Determine the [x, y] coordinate at the center of the cell enclosing the given text.  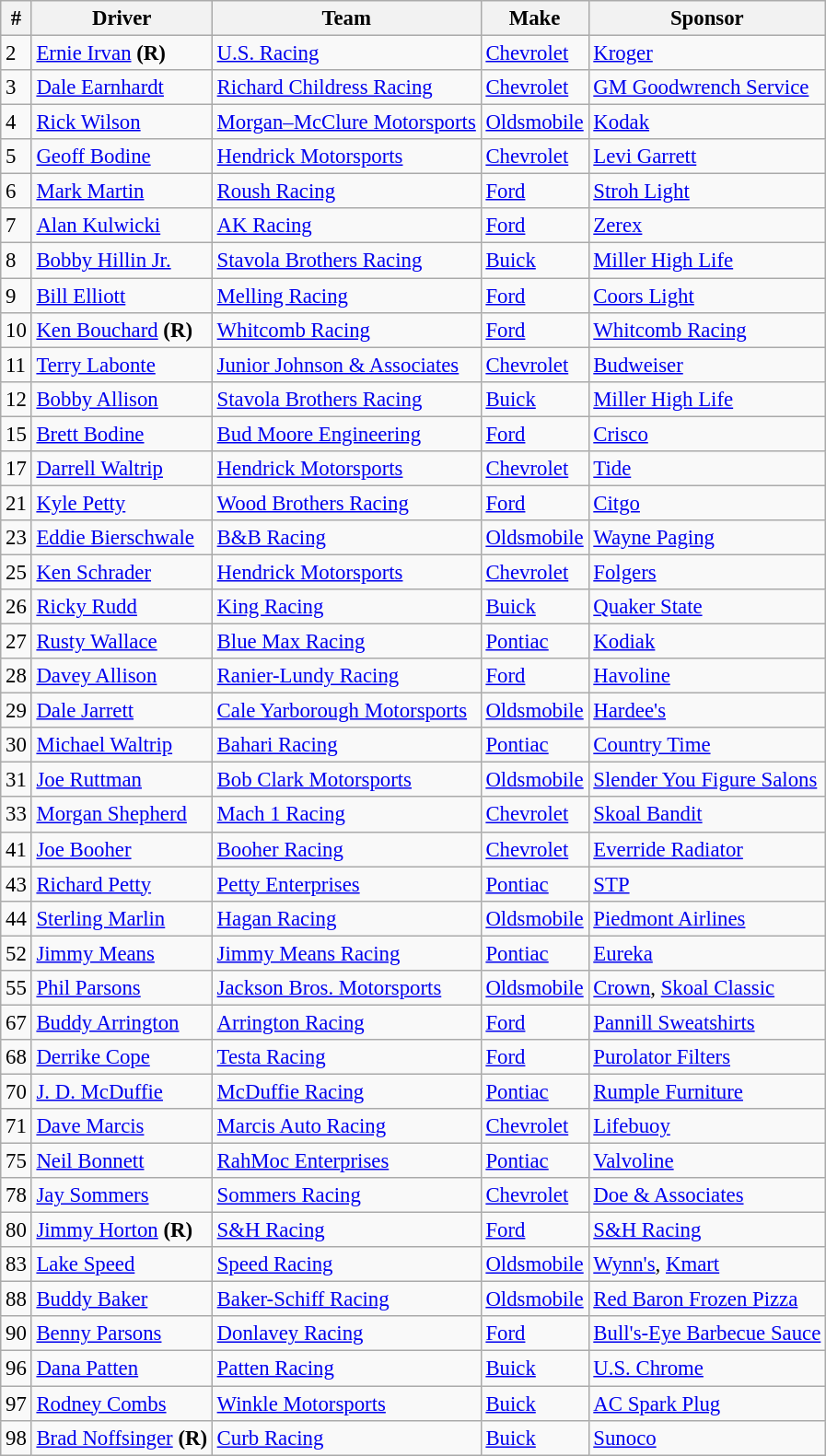
Speed Racing [346, 1264]
Valvoline [707, 1161]
15 [17, 434]
RahMoc Enterprises [346, 1161]
Terry Labonte [122, 365]
Everride Radiator [707, 849]
Geoff Bodine [122, 157]
23 [17, 538]
Crown, Skoal Classic [707, 988]
11 [17, 365]
33 [17, 815]
Ranier-Lundy Racing [346, 676]
Slender You Figure Salons [707, 780]
80 [17, 1230]
Rick Wilson [122, 122]
Bill Elliott [122, 296]
Bull's-Eye Barbecue Sauce [707, 1334]
Derrike Cope [122, 1057]
Joe Ruttman [122, 780]
6 [17, 192]
GM Goodwrench Service [707, 87]
Buddy Arrington [122, 1022]
98 [17, 1438]
Ernie Irvan (R) [122, 53]
Pannill Sweatshirts [707, 1022]
Jimmy Horton (R) [122, 1230]
Alan Kulwicki [122, 226]
30 [17, 745]
Darrell Waltrip [122, 469]
Jimmy Means Racing [346, 953]
Dale Earnhardt [122, 87]
25 [17, 572]
Richard Childress Racing [346, 87]
Morgan–McClure Motorsports [346, 122]
Kodak [707, 122]
21 [17, 503]
Joe Booher [122, 849]
U.S. Racing [346, 53]
Doe & Associates [707, 1195]
28 [17, 676]
Eddie Bierschwale [122, 538]
Hardee's [707, 711]
52 [17, 953]
Crisco [707, 434]
Michael Waltrip [122, 745]
Sunoco [707, 1438]
88 [17, 1299]
Budweiser [707, 365]
Rumple Furniture [707, 1091]
Skoal Bandit [707, 815]
Sterling Marlin [122, 918]
7 [17, 226]
Piedmont Airlines [707, 918]
Citgo [707, 503]
Jay Sommers [122, 1195]
Testa Racing [346, 1057]
Brad Noffsinger (R) [122, 1438]
Make [534, 18]
Wayne Paging [707, 538]
10 [17, 330]
Stroh Light [707, 192]
Brett Bodine [122, 434]
41 [17, 849]
Mark Martin [122, 192]
Petty Enterprises [346, 884]
Jackson Bros. Motorsports [346, 988]
26 [17, 607]
Patten Racing [346, 1369]
Richard Petty [122, 884]
# [17, 18]
McDuffie Racing [346, 1091]
55 [17, 988]
90 [17, 1334]
Bobby Hillin Jr. [122, 261]
68 [17, 1057]
Dale Jarrett [122, 711]
Donlavey Racing [346, 1334]
17 [17, 469]
Baker-Schiff Racing [346, 1299]
Kyle Petty [122, 503]
Quaker State [707, 607]
44 [17, 918]
Cale Yarborough Motorsports [346, 711]
96 [17, 1369]
Arrington Racing [346, 1022]
12 [17, 399]
Bobby Allison [122, 399]
Dave Marcis [122, 1126]
Curb Racing [346, 1438]
Kodiak [707, 642]
Davey Allison [122, 676]
Ken Schrader [122, 572]
70 [17, 1091]
Jimmy Means [122, 953]
Coors Light [707, 296]
Roush Racing [346, 192]
Dana Patten [122, 1369]
97 [17, 1404]
Phil Parsons [122, 988]
Benny Parsons [122, 1334]
B&B Racing [346, 538]
Buddy Baker [122, 1299]
Booher Racing [346, 849]
Junior Johnson & Associates [346, 365]
Country Time [707, 745]
AC Spark Plug [707, 1404]
29 [17, 711]
Blue Max Racing [346, 642]
83 [17, 1264]
8 [17, 261]
27 [17, 642]
Rodney Combs [122, 1404]
J. D. McDuffie [122, 1091]
75 [17, 1161]
STP [707, 884]
Melling Racing [346, 296]
Red Baron Frozen Pizza [707, 1299]
King Racing [346, 607]
Levi Garrett [707, 157]
Zerex [707, 226]
Lake Speed [122, 1264]
Eureka [707, 953]
43 [17, 884]
3 [17, 87]
2 [17, 53]
Lifebuoy [707, 1126]
Driver [122, 18]
Wynn's, Kmart [707, 1264]
AK Racing [346, 226]
Rusty Wallace [122, 642]
Bob Clark Motorsports [346, 780]
Ken Bouchard (R) [122, 330]
Bahari Racing [346, 745]
Tide [707, 469]
Ricky Rudd [122, 607]
Sponsor [707, 18]
Mach 1 Racing [346, 815]
Marcis Auto Racing [346, 1126]
Winkle Motorsports [346, 1404]
78 [17, 1195]
Wood Brothers Racing [346, 503]
31 [17, 780]
Kroger [707, 53]
9 [17, 296]
Neil Bonnett [122, 1161]
4 [17, 122]
U.S. Chrome [707, 1369]
Sommers Racing [346, 1195]
Bud Moore Engineering [346, 434]
67 [17, 1022]
Team [346, 18]
Folgers [707, 572]
Purolator Filters [707, 1057]
Havoline [707, 676]
Hagan Racing [346, 918]
71 [17, 1126]
5 [17, 157]
Morgan Shepherd [122, 815]
